For the text-containing cell, return its midpoint in (X, Y) coordinate format. 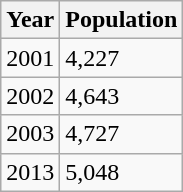
5,048 (122, 172)
Year (30, 20)
2003 (30, 134)
2002 (30, 96)
2013 (30, 172)
4,227 (122, 58)
4,643 (122, 96)
Population (122, 20)
4,727 (122, 134)
2001 (30, 58)
